Scan for the cell matching the given text and deliver its [x, y] coordinate at center. 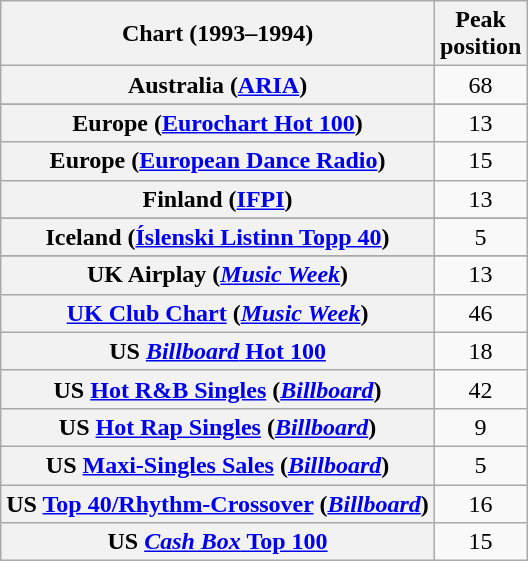
46 [480, 313]
US Hot Rap Singles (Billboard) [218, 427]
US Cash Box Top 100 [218, 542]
42 [480, 389]
UK Club Chart (Music Week) [218, 313]
Finland (IFPI) [218, 199]
16 [480, 503]
68 [480, 85]
US Billboard Hot 100 [218, 351]
18 [480, 351]
US Hot R&B Singles (Billboard) [218, 389]
Peakposition [480, 34]
9 [480, 427]
Europe (European Dance Radio) [218, 161]
Chart (1993–1994) [218, 34]
Iceland (Íslenski Listinn Topp 40) [218, 237]
UK Airplay (Music Week) [218, 275]
US Maxi-Singles Sales (Billboard) [218, 465]
Australia (ARIA) [218, 85]
US Top 40/Rhythm-Crossover (Billboard) [218, 503]
Europe (Eurochart Hot 100) [218, 123]
